Return the [X, Y] coordinate for the center point of the cell that contains the specified text.  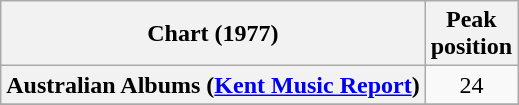
Chart (1977) [213, 34]
24 [471, 85]
Peakposition [471, 34]
Australian Albums (Kent Music Report) [213, 85]
